Search for the cell housing the specified text and yield its (X, Y) center coordinate. 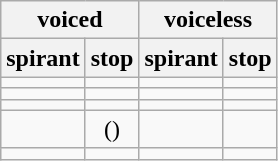
voiceless (208, 20)
() (112, 129)
voiced (70, 20)
